For the text-containing cell, return its midpoint in [x, y] coordinate format. 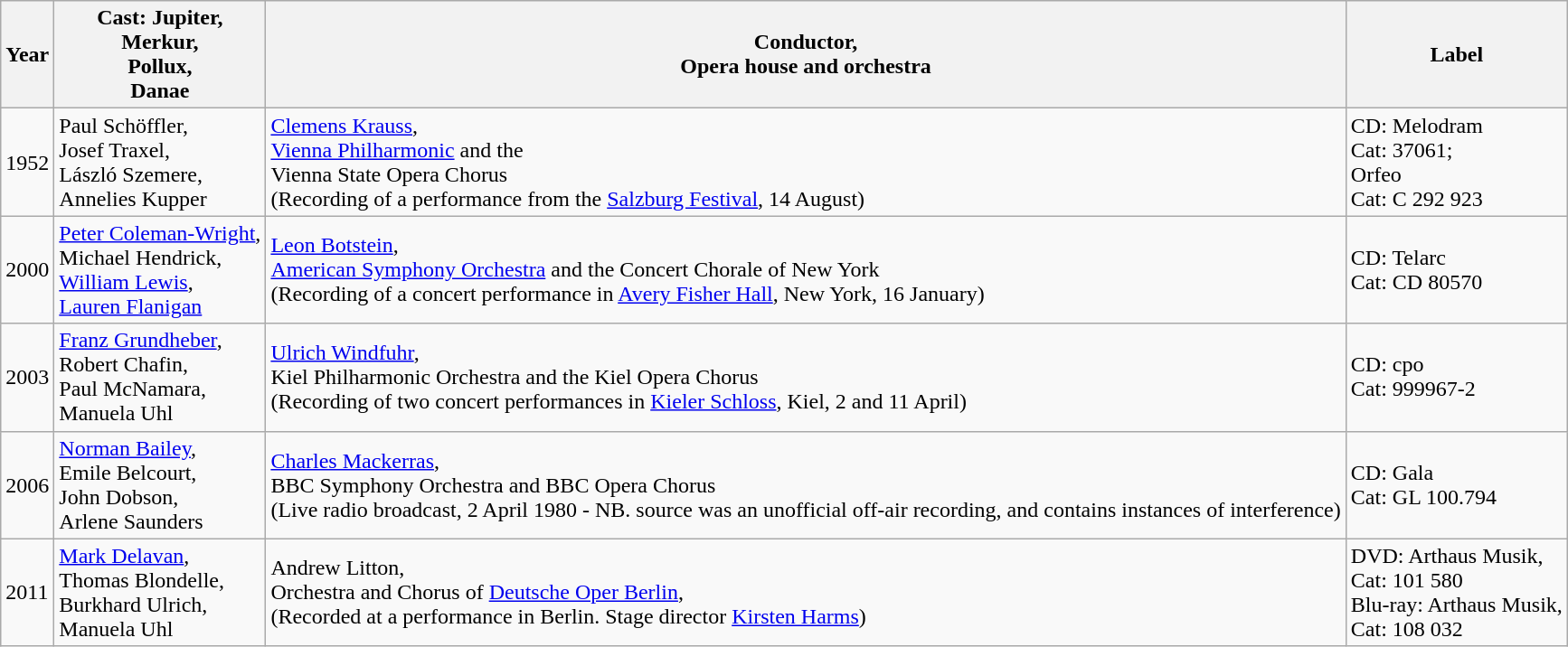
Peter Coleman-Wright,Michael Hendrick,William Lewis,Lauren Flanigan [160, 269]
DVD: Arthaus Musik,Cat: 101 580Blu-ray: Arthaus Musik,Cat: 108 032 [1456, 593]
2003 [27, 378]
Clemens Krauss,Vienna Philharmonic and theVienna State Opera Chorus(Recording of a performance from the Salzburg Festival, 14 August) [806, 163]
CD: cpoCat: 999967-2 [1456, 378]
CD: Telarc Cat: CD 80570 [1456, 269]
Norman Bailey,Emile Belcourt,John Dobson,Arlene Saunders [160, 484]
2000 [27, 269]
1952 [27, 163]
Label [1456, 54]
Cast: Jupiter,Merkur,Pollux,Danae [160, 54]
Paul Schöffler,Josef Traxel,László Szemere,Annelies Kupper [160, 163]
2006 [27, 484]
Year [27, 54]
CD: MelodramCat: 37061;OrfeoCat: C 292 923 [1456, 163]
Mark Delavan,Thomas Blondelle,Burkhard Ulrich,Manuela Uhl [160, 593]
Andrew Litton,Orchestra and Chorus of Deutsche Oper Berlin,(Recorded at a performance in Berlin. Stage director Kirsten Harms) [806, 593]
Ulrich Windfuhr,Kiel Philharmonic Orchestra and the Kiel Opera Chorus(Recording of two concert performances in Kieler Schloss, Kiel, 2 and 11 April) [806, 378]
Conductor,Opera house and orchestra [806, 54]
Franz Grundheber,Robert Chafin,Paul McNamara,Manuela Uhl [160, 378]
CD: GalaCat: GL 100.794 [1456, 484]
2011 [27, 593]
